Search for the cell housing the specified text and yield its (x, y) center coordinate. 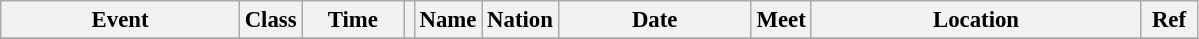
Time (353, 20)
Class (270, 20)
Nation (520, 20)
Name (448, 20)
Location (976, 20)
Date (654, 20)
Event (120, 20)
Ref (1169, 20)
Meet (781, 20)
